Detect which cell encompasses the target text, then output its [X, Y] center coordinate. 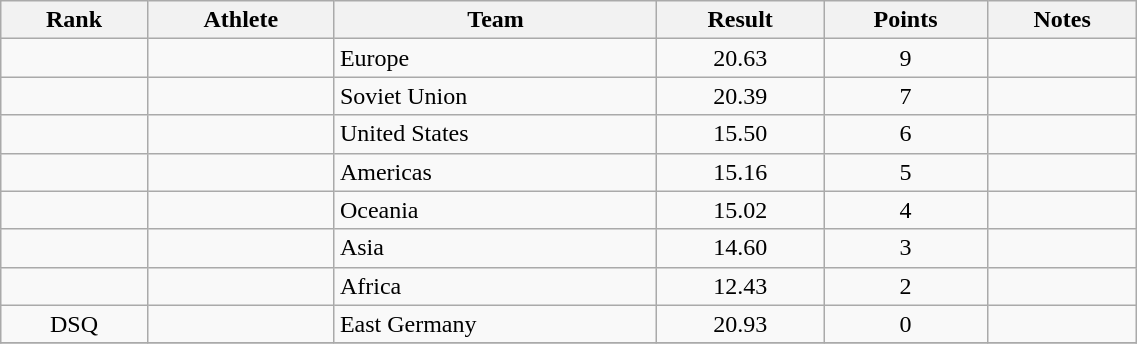
Africa [495, 286]
0 [906, 324]
United States [495, 134]
DSQ [74, 324]
2 [906, 286]
15.16 [740, 172]
12.43 [740, 286]
Result [740, 20]
Notes [1062, 20]
20.63 [740, 58]
Asia [495, 248]
5 [906, 172]
Americas [495, 172]
20.93 [740, 324]
7 [906, 96]
4 [906, 210]
Points [906, 20]
3 [906, 248]
Europe [495, 58]
20.39 [740, 96]
Team [495, 20]
6 [906, 134]
15.02 [740, 210]
14.60 [740, 248]
East Germany [495, 324]
Oceania [495, 210]
9 [906, 58]
Rank [74, 20]
15.50 [740, 134]
Athlete [240, 20]
Soviet Union [495, 96]
